Locate the cell with the specified text and output its (X, Y) center coordinate. 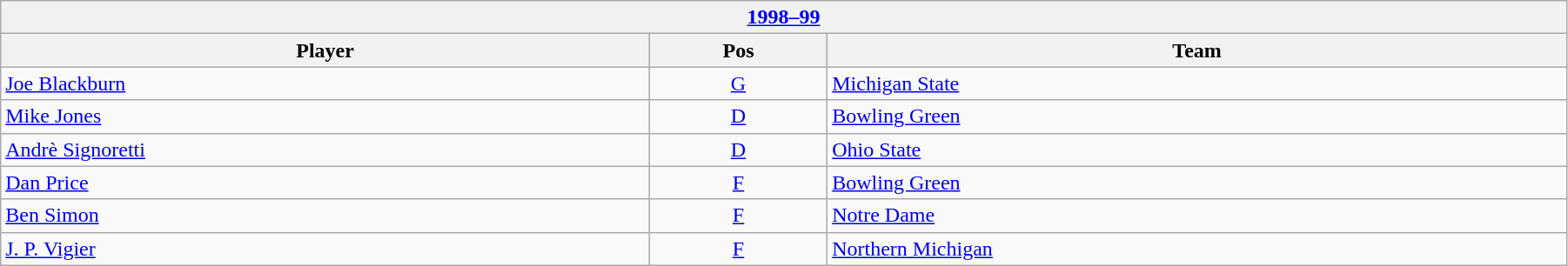
Joe Blackburn (325, 83)
Pos (738, 50)
Notre Dame (1197, 216)
Player (325, 50)
Michigan State (1197, 83)
Ben Simon (325, 216)
Northern Michigan (1197, 249)
Mike Jones (325, 116)
J. P. Vigier (325, 249)
G (738, 83)
1998–99 (784, 17)
Dan Price (325, 183)
Andrè Signoretti (325, 150)
Team (1197, 50)
Ohio State (1197, 150)
